Capture the cell that displays the provided text and extract its (x, y) central coordinate. 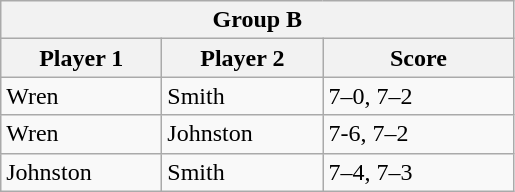
7–0, 7–2 (418, 96)
Score (418, 58)
Group B (258, 20)
7–4, 7–3 (418, 172)
Player 2 (242, 58)
7-6, 7–2 (418, 134)
Player 1 (82, 58)
